Return the [X, Y] coordinate for the center point of the cell that contains the specified text.  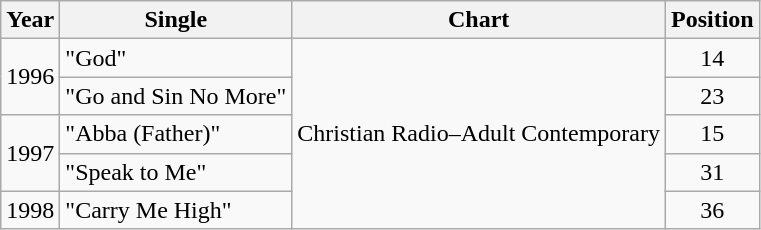
Position [712, 20]
14 [712, 58]
15 [712, 134]
Single [176, 20]
"Go and Sin No More" [176, 96]
Chart [479, 20]
1996 [30, 77]
23 [712, 96]
31 [712, 172]
"Abba (Father)" [176, 134]
Year [30, 20]
1997 [30, 153]
"Carry Me High" [176, 210]
Christian Radio–Adult Contemporary [479, 134]
36 [712, 210]
"Speak to Me" [176, 172]
"God" [176, 58]
1998 [30, 210]
